From the cell containing the given text, extract its center point as [x, y] coordinate. 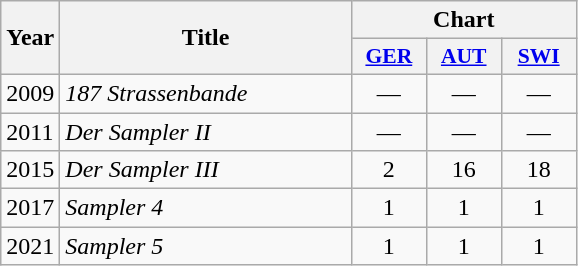
Title [206, 38]
2021 [30, 246]
Sampler 4 [206, 208]
Der Sampler II [206, 131]
2017 [30, 208]
2009 [30, 93]
187 Strassenbande [206, 93]
2015 [30, 170]
AUT [464, 57]
16 [464, 170]
GER [388, 57]
Sampler 5 [206, 246]
Der Sampler III [206, 170]
Year [30, 38]
18 [538, 170]
Chart [464, 20]
SWI [538, 57]
2 [388, 170]
2011 [30, 131]
